Determine the (x, y) coordinate at the center of the cell enclosing the given text.  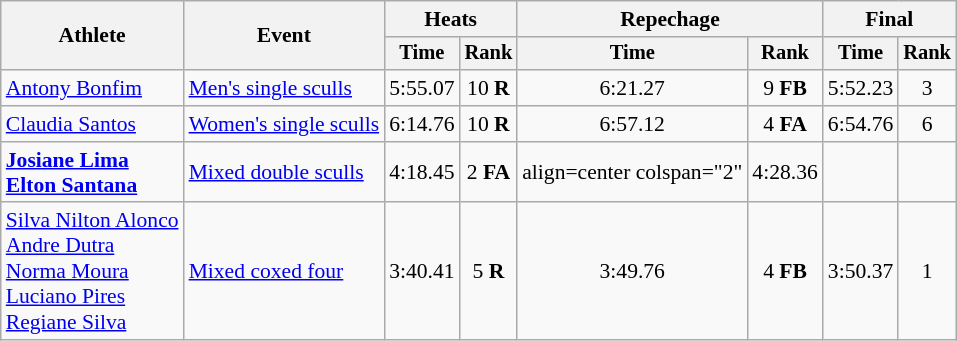
Repechage (670, 19)
Mixed coxed four (284, 272)
Silva Nilton Alonco Andre Dutra Norma Moura Luciano Pires Regiane Silva (92, 272)
4 FB (784, 272)
3:40.41 (422, 272)
5 R (489, 272)
Antony Bonfim (92, 88)
4:18.45 (422, 172)
Women's single sculls (284, 124)
4 FA (784, 124)
9 FB (784, 88)
Mixed double sculls (284, 172)
Final (890, 19)
3:49.76 (632, 272)
align=center colspan="2" (632, 172)
Claudia Santos (92, 124)
5:55.07 (422, 88)
Josiane Lima Elton Santana (92, 172)
3 (927, 88)
4:28.36 (784, 172)
Men's single sculls (284, 88)
2 FA (489, 172)
1 (927, 272)
6:14.76 (422, 124)
Heats (450, 19)
6:54.76 (860, 124)
6:21.27 (632, 88)
Event (284, 36)
6 (927, 124)
Athlete (92, 36)
6:57.12 (632, 124)
3:50.37 (860, 272)
5:52.23 (860, 88)
